Return (x, y) of the center of cell containing provided text 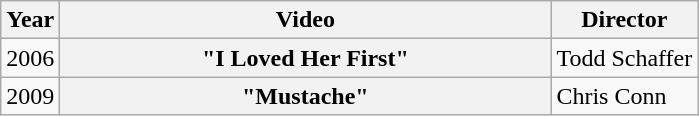
Year (30, 20)
"Mustache" (306, 96)
Todd Schaffer (624, 58)
2006 (30, 58)
"I Loved Her First" (306, 58)
2009 (30, 96)
Video (306, 20)
Chris Conn (624, 96)
Director (624, 20)
